Capture the cell that displays the provided text and extract its [x, y] central coordinate. 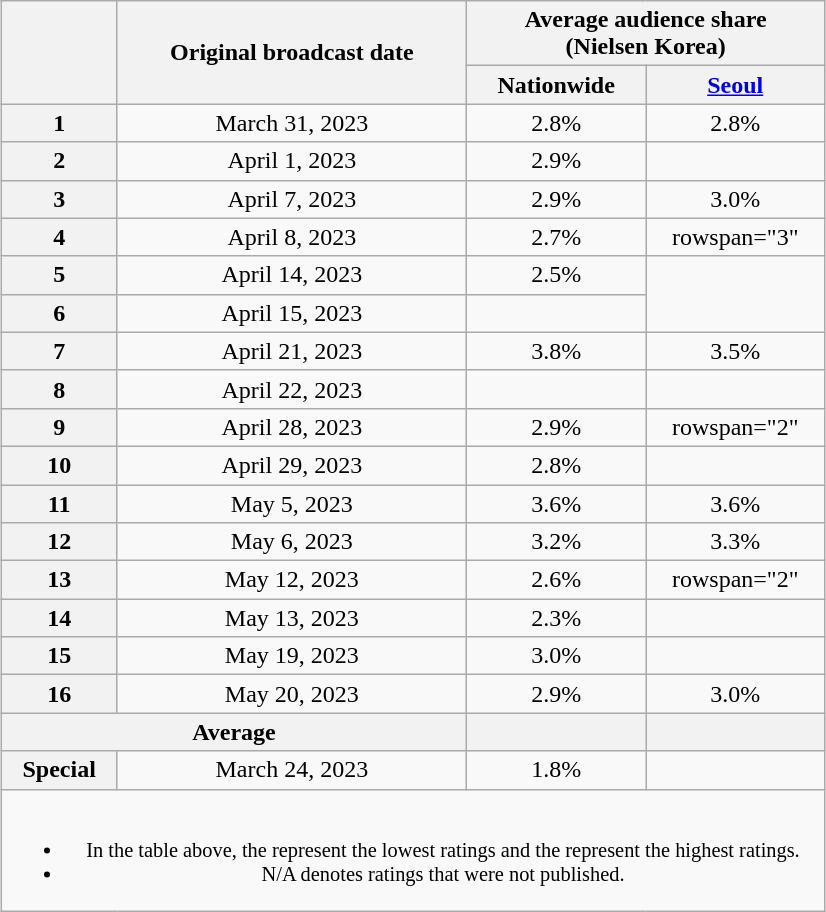
April 21, 2023 [292, 351]
May 12, 2023 [292, 580]
2 [59, 161]
April 22, 2023 [292, 389]
May 20, 2023 [292, 694]
1 [59, 123]
3.8% [556, 351]
April 7, 2023 [292, 199]
May 6, 2023 [292, 542]
April 14, 2023 [292, 275]
April 29, 2023 [292, 465]
2.3% [556, 618]
In the table above, the represent the lowest ratings and the represent the highest ratings.N/A denotes ratings that were not published. [413, 850]
6 [59, 313]
April 28, 2023 [292, 427]
April 8, 2023 [292, 237]
May 19, 2023 [292, 656]
11 [59, 503]
Original broadcast date [292, 52]
2.5% [556, 275]
1.8% [556, 770]
15 [59, 656]
Seoul [736, 85]
13 [59, 580]
7 [59, 351]
8 [59, 389]
May 5, 2023 [292, 503]
rowspan="3" [736, 237]
2.6% [556, 580]
Average audience share(Nielsen Korea) [646, 34]
April 15, 2023 [292, 313]
Special [59, 770]
3.2% [556, 542]
3.5% [736, 351]
9 [59, 427]
Average [234, 732]
4 [59, 237]
14 [59, 618]
12 [59, 542]
16 [59, 694]
March 24, 2023 [292, 770]
May 13, 2023 [292, 618]
5 [59, 275]
2.7% [556, 237]
April 1, 2023 [292, 161]
March 31, 2023 [292, 123]
10 [59, 465]
3 [59, 199]
3.3% [736, 542]
Nationwide [556, 85]
